Extract the [X, Y] coordinate from the center of the cell holding the provided text.  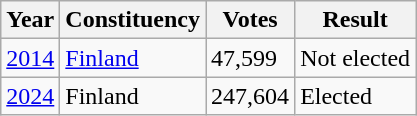
47,599 [250, 58]
Votes [250, 20]
2014 [30, 58]
Result [356, 20]
247,604 [250, 96]
Elected [356, 96]
Not elected [356, 58]
Year [30, 20]
Constituency [133, 20]
2024 [30, 96]
